From the cell containing the given text, extract its center point as (x, y) coordinate. 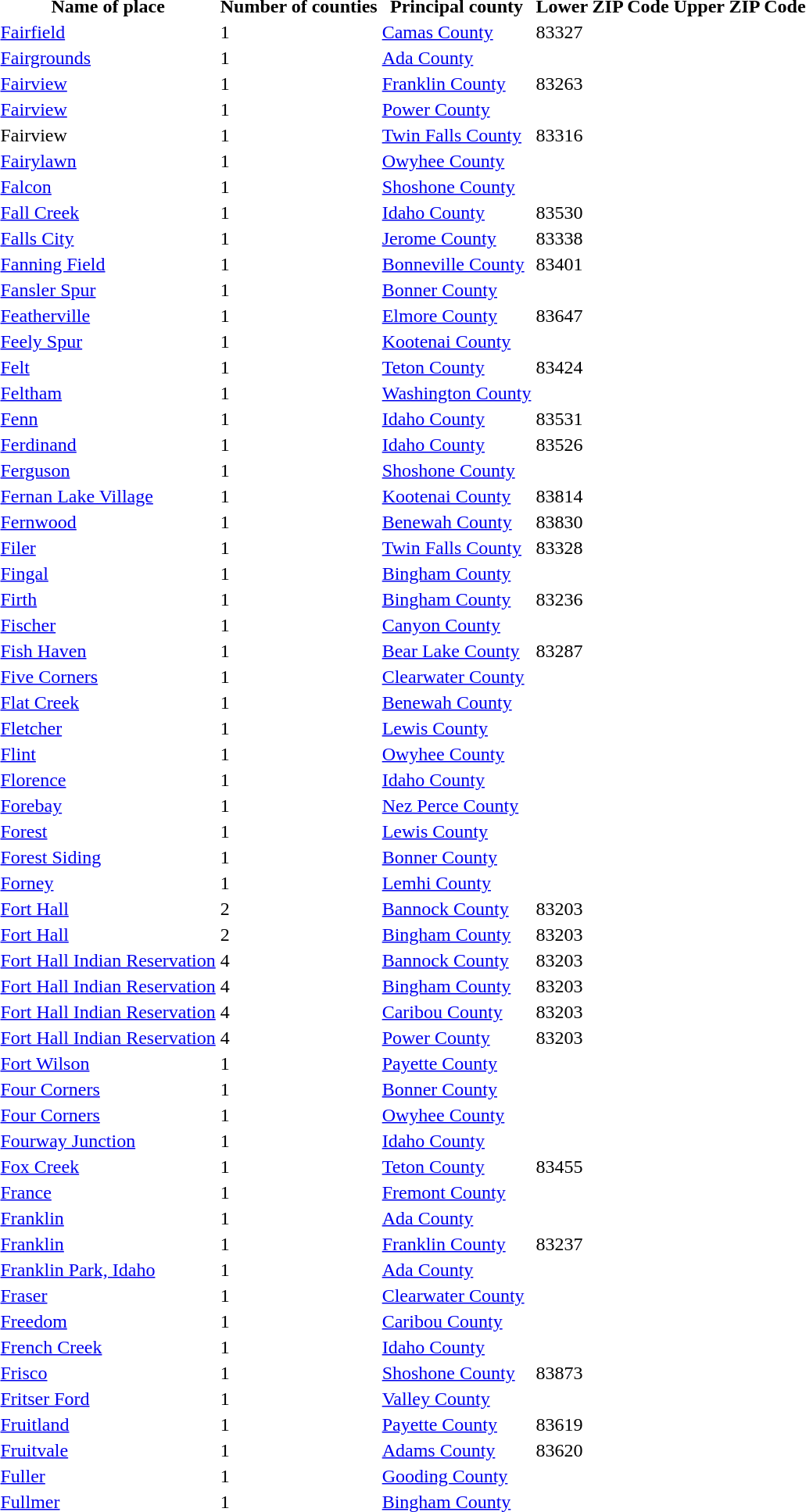
83647 (602, 316)
83328 (602, 548)
83424 (602, 367)
83814 (602, 496)
Bear Lake County (457, 651)
Fremont County (457, 1192)
83237 (602, 1244)
Bonneville County (457, 264)
Washington County (457, 393)
Canyon County (457, 625)
Camas County (457, 32)
83830 (602, 522)
83873 (602, 1373)
83287 (602, 651)
83531 (602, 419)
Gooding County (457, 1476)
Adams County (457, 1450)
Valley County (457, 1399)
Elmore County (457, 316)
83338 (602, 238)
83327 (602, 32)
Jerome County (457, 238)
83619 (602, 1424)
83236 (602, 599)
83316 (602, 135)
83455 (602, 1167)
83620 (602, 1450)
Nez Perce County (457, 806)
83530 (602, 213)
Lemhi County (457, 883)
83401 (602, 264)
83263 (602, 84)
83526 (602, 445)
